Extract the (x, y) coordinate from the center of the cell holding the provided text.  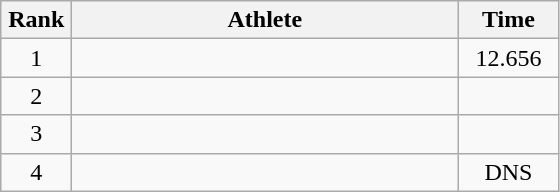
2 (36, 96)
Time (508, 20)
3 (36, 134)
Athlete (265, 20)
DNS (508, 172)
1 (36, 58)
12.656 (508, 58)
Rank (36, 20)
4 (36, 172)
